Output the (X, Y) coordinate of the center of the cell containing the given text.  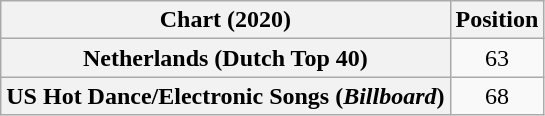
63 (497, 58)
68 (497, 96)
Chart (2020) (226, 20)
Netherlands (Dutch Top 40) (226, 58)
US Hot Dance/Electronic Songs (Billboard) (226, 96)
Position (497, 20)
